Return (X, Y) of the center of cell containing provided text 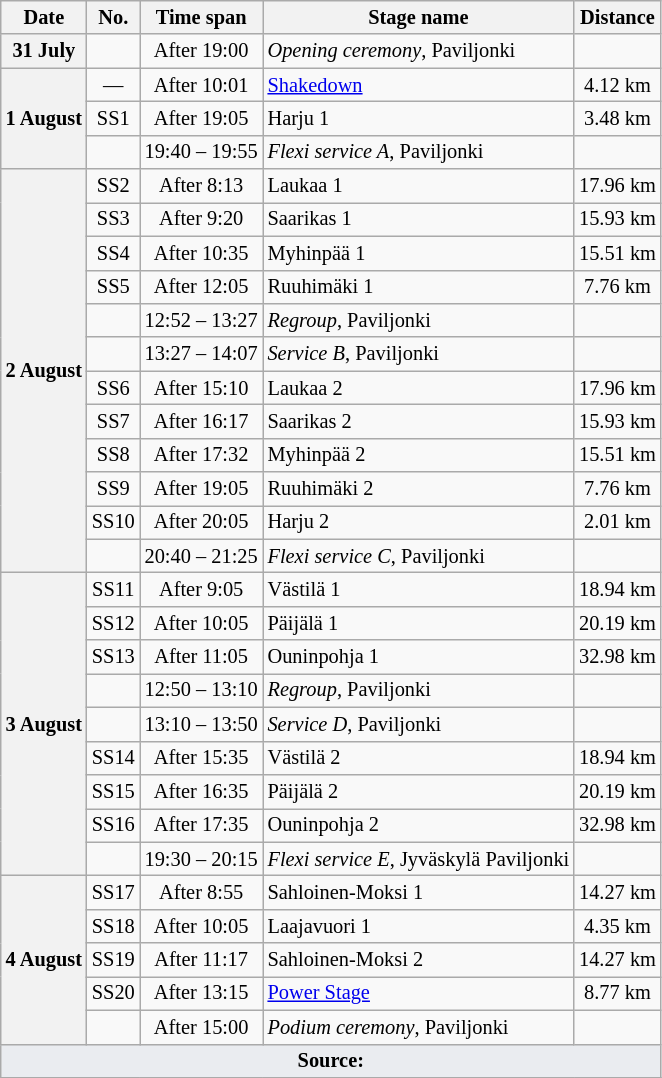
4 August (44, 959)
Service B, Paviljonki (419, 354)
SS5 (114, 287)
1 August (44, 118)
Myhinpää 2 (419, 455)
Päijälä 2 (419, 791)
Flexi service E, Jyväskylä Paviljonki (419, 859)
After 9:05 (202, 589)
13:10 – 13:50 (202, 724)
Saarikas 2 (419, 421)
Time span (202, 17)
SS11 (114, 589)
SS18 (114, 926)
After 10:35 (202, 253)
SS7 (114, 421)
Laajavuori 1 (419, 926)
20:40 – 21:25 (202, 556)
Ouninpohja 2 (419, 825)
Harju 2 (419, 522)
After 9:20 (202, 219)
After 8:55 (202, 892)
Harju 1 (419, 118)
Västilä 1 (419, 589)
Service D, Paviljonki (419, 724)
After 15:00 (202, 1027)
After 10:01 (202, 85)
SS8 (114, 455)
31 July (44, 51)
SS1 (114, 118)
After 17:35 (202, 825)
Distance (618, 17)
Ruuhimäki 1 (419, 287)
2.01 km (618, 522)
3.48 km (618, 118)
12:52 – 13:27 (202, 320)
After 19:00 (202, 51)
3 August (44, 724)
13:27 – 14:07 (202, 354)
Ruuhimäki 2 (419, 489)
SS10 (114, 522)
After 16:35 (202, 791)
After 8:13 (202, 186)
After 15:35 (202, 758)
After 12:05 (202, 287)
Laukaa 2 (419, 388)
SS2 (114, 186)
19:30 – 20:15 (202, 859)
— (114, 85)
SS19 (114, 960)
After 11:17 (202, 960)
2 August (44, 371)
SS16 (114, 825)
After 17:32 (202, 455)
SS6 (114, 388)
Ouninpohja 1 (419, 657)
After 15:10 (202, 388)
No. (114, 17)
Source: (331, 1061)
SS20 (114, 993)
Podium ceremony, Paviljonki (419, 1027)
After 20:05 (202, 522)
SS9 (114, 489)
After 16:17 (202, 421)
Power Stage (419, 993)
Flexi service A, Paviljonki (419, 152)
Stage name (419, 17)
SS17 (114, 892)
Laukaa 1 (419, 186)
After 13:15 (202, 993)
Päijälä 1 (419, 623)
After 11:05 (202, 657)
Saarikas 1 (419, 219)
Shakedown (419, 85)
SS3 (114, 219)
12:50 – 13:10 (202, 690)
SS14 (114, 758)
4.35 km (618, 926)
SS12 (114, 623)
SS15 (114, 791)
Myhinpää 1 (419, 253)
SS13 (114, 657)
Flexi service C, Paviljonki (419, 556)
Sahloinen-Moksi 1 (419, 892)
Date (44, 17)
Västilä 2 (419, 758)
19:40 – 19:55 (202, 152)
Opening ceremony, Paviljonki (419, 51)
Sahloinen-Moksi 2 (419, 960)
8.77 km (618, 993)
4.12 km (618, 85)
SS4 (114, 253)
